Identify which cell holds the provided text, then report its (X, Y) central coordinate. 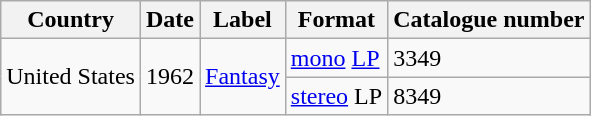
Country (71, 20)
Fantasy (243, 77)
United States (71, 77)
8349 (489, 96)
Label (243, 20)
Format (336, 20)
stereo LP (336, 96)
Date (170, 20)
3349 (489, 58)
1962 (170, 77)
Catalogue number (489, 20)
mono LP (336, 58)
